Find where the given text appears and provide that cell's center as (X, Y) coordinate. 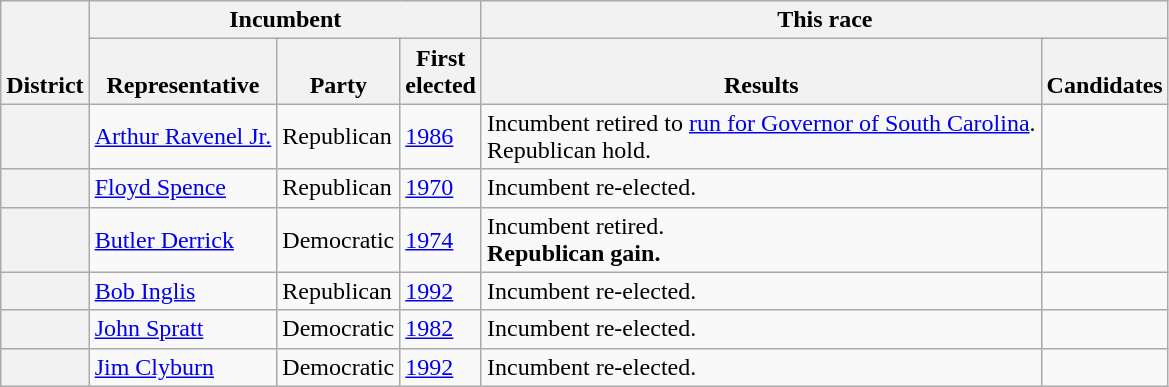
Arthur Ravenel Jr. (183, 136)
Party (338, 72)
Incumbent (285, 20)
1974 (441, 240)
Candidates (1104, 72)
Firstelected (441, 72)
This race (824, 20)
Incumbent retired to run for Governor of South Carolina.Republican hold. (761, 136)
Incumbent retired.Republican gain. (761, 240)
Results (761, 72)
1982 (441, 329)
John Spratt (183, 329)
Jim Clyburn (183, 367)
Butler Derrick (183, 240)
District (45, 52)
1986 (441, 136)
Representative (183, 72)
1970 (441, 188)
Bob Inglis (183, 291)
Floyd Spence (183, 188)
